Find where the given text appears and provide that cell's center as (x, y) coordinate. 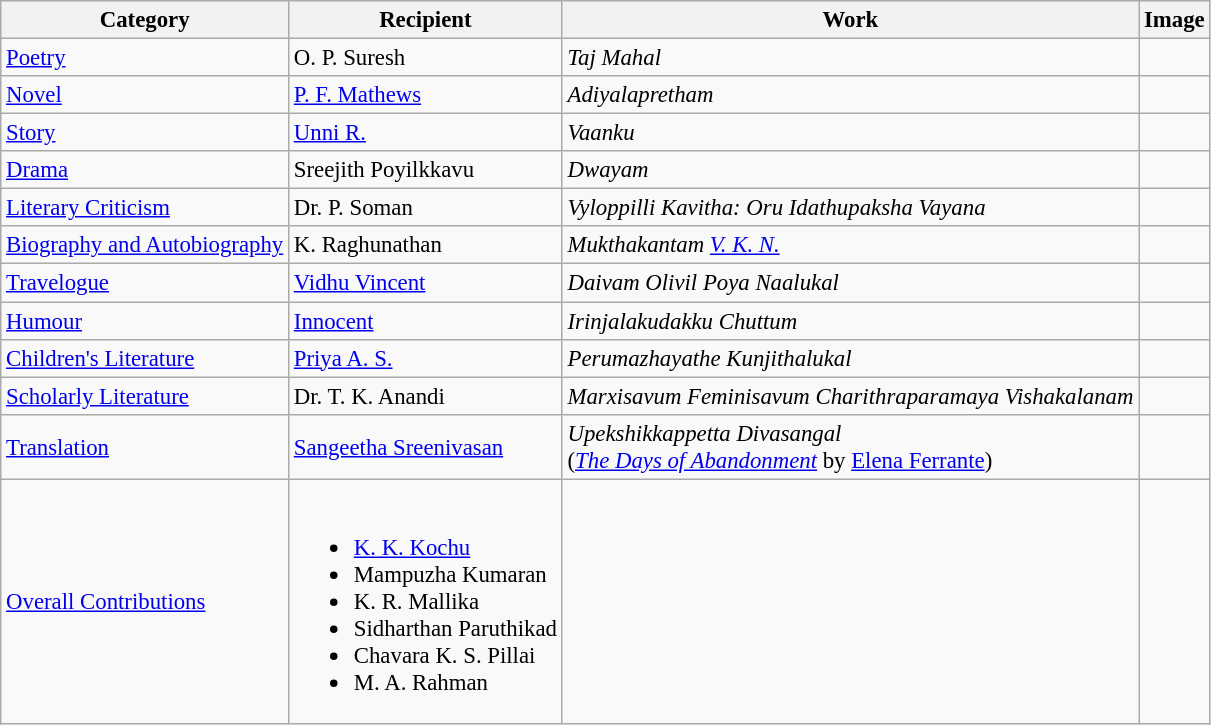
Priya A. S. (425, 358)
Recipient (425, 20)
Marxisavum Feminisavum Charithraparamaya Vishakalanam (850, 396)
P. F. Mathews (425, 95)
Image (1174, 20)
Vyloppilli Kavitha: Oru Idathupaksha Vayana (850, 208)
Dr. T. K. Anandi (425, 396)
Literary Criticism (145, 208)
Story (145, 133)
Mukthakantam V. K. N. (850, 245)
Perumazhayathe Kunjithalukal (850, 358)
Travelogue (145, 283)
Vaanku (850, 133)
Translation (145, 446)
Sangeetha Sreenivasan (425, 446)
Dr. P. Soman (425, 208)
Irinjalakudakku Chuttum (850, 321)
Work (850, 20)
Sreejith Poyilkkavu (425, 170)
Scholarly Literature (145, 396)
Unni R. (425, 133)
Poetry (145, 58)
Children's Literature (145, 358)
Dwayam (850, 170)
Vidhu Vincent (425, 283)
K. Raghunathan (425, 245)
Adiyalapretham (850, 95)
Drama (145, 170)
Overall Contributions (145, 602)
Daivam Olivil Poya Naalukal (850, 283)
Humour (145, 321)
Upekshikkappetta Divasangal(The Days of Abandonment by Elena Ferrante) (850, 446)
K. K. KochuMampuzha KumaranK. R. MallikaSidharthan ParuthikadChavara K. S. PillaiM. A. Rahman (425, 602)
Innocent (425, 321)
Category (145, 20)
Taj Mahal (850, 58)
Novel (145, 95)
O. P. Suresh (425, 58)
Biography and Autobiography (145, 245)
